Extract the (X, Y) coordinate from the center of the cell holding the provided text.  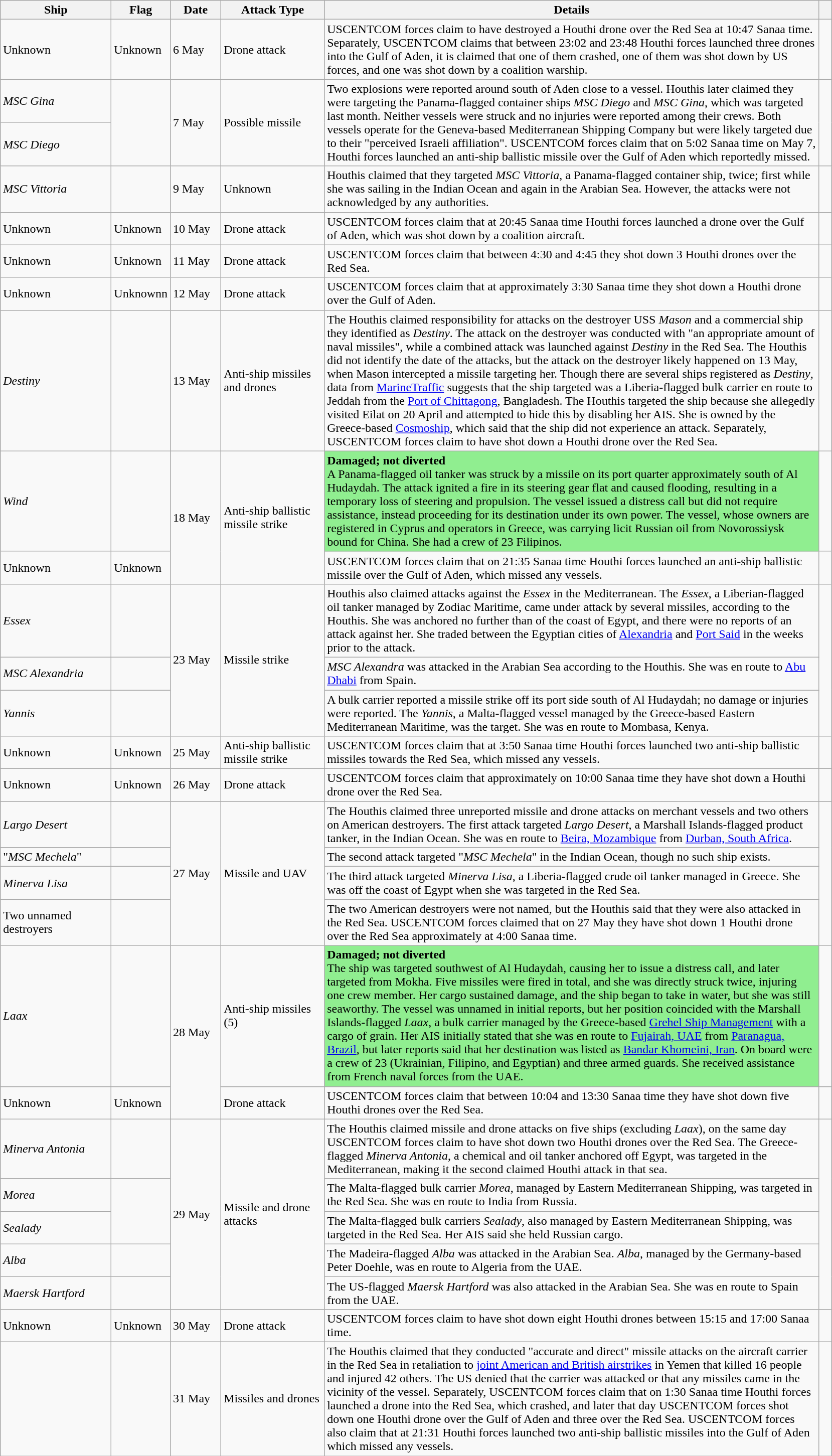
29 May (196, 1214)
Attack Type (273, 10)
Missile strike (273, 660)
23 May (196, 660)
6 May (196, 49)
Alba (56, 1260)
18 May (196, 518)
Minerva Lisa (56, 883)
Wind (56, 501)
Minerva Antonia (56, 1149)
Yannis (56, 713)
MSC Vittoria (56, 189)
25 May (196, 752)
MSC Alexandra was attacked in the Arabian Sea according to the Houthis. She was en route to Abu Dhabi from Spain. (572, 673)
Unknownn (141, 294)
Essex (56, 620)
Date (196, 10)
27 May (196, 874)
MSC Gina (56, 101)
MSC Diego (56, 144)
USCENTCOM forces claim that between 10:04 and 13:30 Sanaa time they have shot down five Houthi drones over the Red Sea. (572, 1102)
Ship (56, 10)
7 May (196, 122)
The US-flagged Maersk Hartford was also attacked in the Arabian Sea. She was en route to Spain from the UAE. (572, 1293)
Sealady (56, 1228)
Possible missile (273, 122)
Morea (56, 1195)
13 May (196, 380)
28 May (196, 1032)
30 May (196, 1325)
Laax (56, 1016)
USCENTCOM forces claim that at approximately 3:30 Sanaa time they shot down a Houthi drone over the Gulf of Aden. (572, 294)
USCENTCOM forces claim that between 4:30 and 4:45 they shot down 3 Houthi drones over the Red Sea. (572, 261)
Missiles and drones (273, 1398)
Largo Desert (56, 825)
31 May (196, 1398)
Anti-ship missiles (5) (273, 1016)
USCENTCOM forces claim that approximately on 10:00 Sanaa time they have shot down a Houthi drone over the Red Sea. (572, 785)
Details (572, 10)
10 May (196, 229)
9 May (196, 189)
MSC Alexandria (56, 673)
The Madeira-flagged Alba was attacked in the Arabian Sea. Alba, managed by the Germany-based Peter Doehle, was en route to Algeria from the UAE. (572, 1260)
Two unnamed destroyers (56, 922)
The Malta-flagged bulk carrier Morea, managed by Eastern Mediterranean Shipping, was targeted in the Red Sea. She was en route to India from Russia. (572, 1195)
Missile and UAV (273, 874)
USCENTCOM forces claim to have shot down eight Houthi drones between 15:15 and 17:00 Sanaa time. (572, 1325)
Maersk Hartford (56, 1293)
USCENTCOM forces claim that at 3:50 Sanaa time Houthi forces launched two anti-ship ballistic missiles towards the Red Sea, which missed any vessels. (572, 752)
12 May (196, 294)
Missile and drone attacks (273, 1214)
Anti-ship missiles and drones (273, 380)
Flag (141, 10)
26 May (196, 785)
The second attack targeted "MSC Mechela" in the Indian Ocean, though no such ship exists. (572, 857)
"MSC Mechela" (56, 857)
11 May (196, 261)
USCENTCOM forces claim that at 20:45 Sanaa time Houthi forces launched a drone over the Gulf of Aden, which was shot down by a coalition aircraft. (572, 229)
Destiny (56, 380)
